Extract the [x, y] coordinate from the center of the cell holding the provided text.  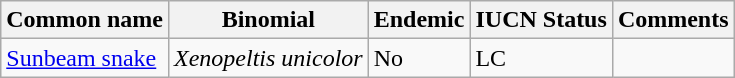
Sunbeam snake [85, 58]
No [419, 58]
IUCN Status [541, 20]
LC [541, 58]
Common name [85, 20]
Binomial [268, 20]
Endemic [419, 20]
Xenopeltis unicolor [268, 58]
Comments [673, 20]
